Locate the cell with the specified text and output its [X, Y] center coordinate. 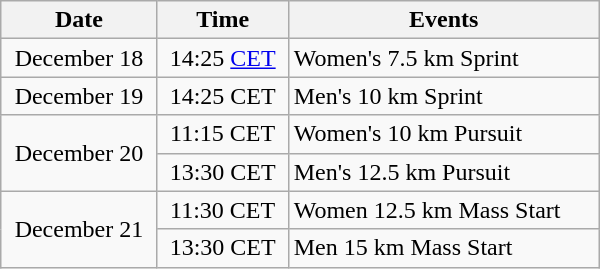
December 20 [79, 153]
Events [444, 20]
December 21 [79, 229]
Time [222, 20]
Men's 10 km Sprint [444, 96]
11:15 CET [222, 134]
December 19 [79, 96]
December 18 [79, 58]
Men's 12.5 km Pursuit [444, 172]
Date [79, 20]
11:30 CET [222, 210]
Women's 7.5 km Sprint [444, 58]
Women 12.5 km Mass Start [444, 210]
Women's 10 km Pursuit [444, 134]
Men 15 km Mass Start [444, 248]
